Extract the [X, Y] coordinate from the center of the cell holding the provided text.  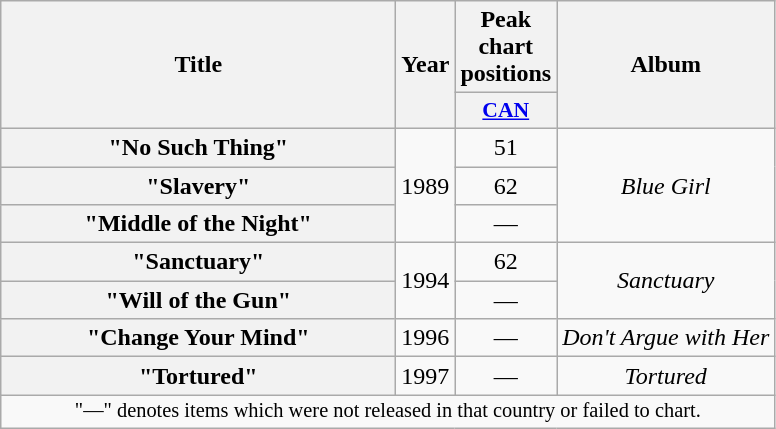
"Will of the Gun" [198, 300]
"Middle of the Night" [198, 224]
1989 [426, 185]
1997 [426, 376]
"—" denotes items which were not released in that country or failed to chart. [388, 412]
1994 [426, 281]
Peak chart positions [506, 47]
"Slavery" [198, 185]
Album [666, 65]
Tortured [666, 376]
"No Such Thing" [198, 147]
Year [426, 65]
Title [198, 65]
"Change Your Mind" [198, 338]
1996 [426, 338]
CAN [506, 111]
51 [506, 147]
Don't Argue with Her [666, 338]
Sanctuary [666, 281]
"Sanctuary" [198, 262]
"Tortured" [198, 376]
Blue Girl [666, 185]
